Return the [X, Y] coordinate for the center point of the cell that contains the specified text.  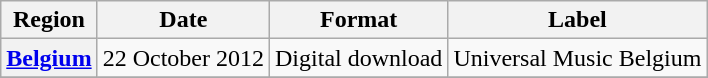
Format [359, 20]
Region [49, 20]
22 October 2012 [183, 58]
Date [183, 20]
Universal Music Belgium [578, 58]
Belgium [49, 58]
Label [578, 20]
Digital download [359, 58]
